Locate the cell with the specified text and output its [X, Y] center coordinate. 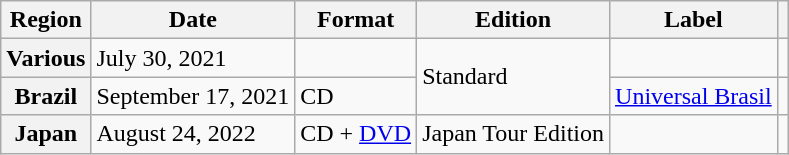
Japan Tour Edition [514, 134]
Region [46, 20]
CD [356, 96]
July 30, 2021 [193, 58]
September 17, 2021 [193, 96]
Various [46, 58]
Format [356, 20]
Brazil [46, 96]
Edition [514, 20]
Standard [514, 77]
Label [694, 20]
CD + DVD [356, 134]
Date [193, 20]
Japan [46, 134]
Universal Brasil [694, 96]
August 24, 2022 [193, 134]
